Locate the cell with the specified text and output its (x, y) center coordinate. 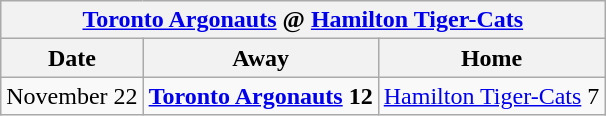
Toronto Argonauts 12 (260, 96)
Home (492, 58)
Hamilton Tiger-Cats 7 (492, 96)
Date (72, 58)
November 22 (72, 96)
Toronto Argonauts @ Hamilton Tiger-Cats (303, 20)
Away (260, 58)
